For the text-containing cell, return its midpoint in (x, y) coordinate format. 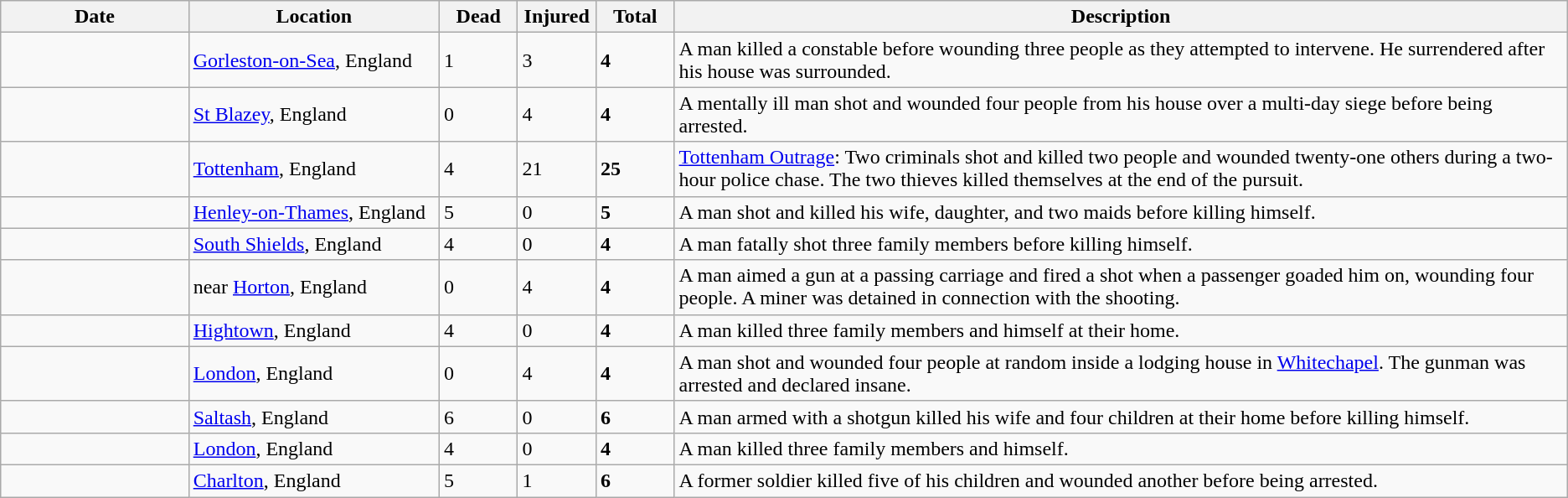
Charlton, England (313, 480)
A mentally ill man shot and wounded four people from his house over a multi-day siege before being arrested. (1121, 114)
A man fatally shot three family members before killing himself. (1121, 244)
21 (557, 169)
near Horton, England (313, 287)
A man killed a constable before wounding three people as they attempted to intervene. He surrendered after his house was surrounded. (1121, 60)
Gorleston-on-Sea, England (313, 60)
South Shields, England (313, 244)
A former soldier killed five of his children and wounded another before being arrested. (1121, 480)
25 (635, 169)
Henley-on-Thames, England (313, 212)
St Blazey, England (313, 114)
Description (1121, 17)
Tottenham, England (313, 169)
Injured (557, 17)
Total (635, 17)
Location (313, 17)
Saltash, England (313, 417)
A man shot and killed his wife, daughter, and two maids before killing himself. (1121, 212)
A man killed three family members and himself at their home. (1121, 330)
A man shot and wounded four people at random inside a lodging house in Whitechapel. The gunman was arrested and declared insane. (1121, 374)
Hightown, England (313, 330)
Date (95, 17)
A man armed with a shotgun killed his wife and four children at their home before killing himself. (1121, 417)
3 (557, 60)
Dead (478, 17)
A man killed three family members and himself. (1121, 449)
